Locate the cell with the specified text and output its (x, y) center coordinate. 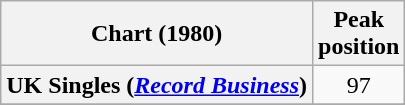
Peakposition (359, 34)
UK Singles (Record Business) (157, 85)
97 (359, 85)
Chart (1980) (157, 34)
